Return the (X, Y) coordinate for the center point of the cell that contains the specified text.  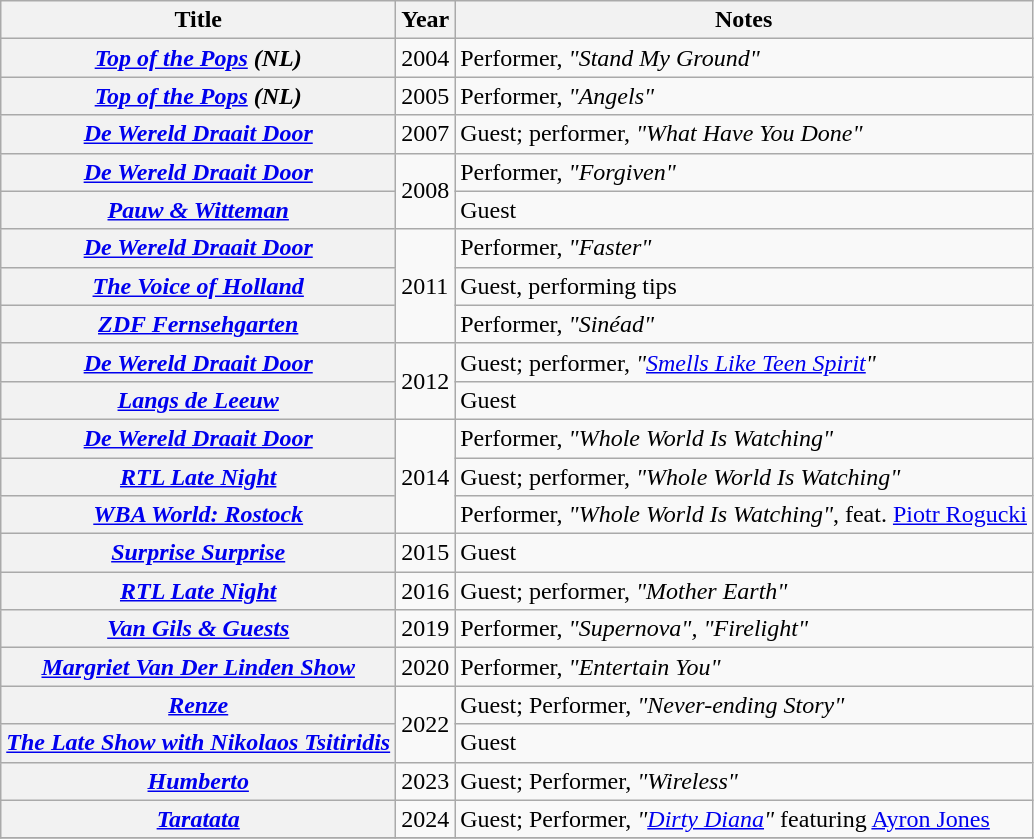
2014 (426, 476)
2004 (426, 58)
2008 (426, 191)
Renze (198, 705)
Performer, "Faster" (744, 248)
Van Gils & Guests (198, 629)
Performer, "Whole World Is Watching", feat. Piotr Rogucki (744, 515)
Performer, "Whole World Is Watching" (744, 438)
Pauw & Witteman (198, 210)
Margriet Van Der Linden Show (198, 667)
Guest; performer, "Whole World Is Watching" (744, 477)
2020 (426, 667)
Guest; performer, "What Have You Done" (744, 134)
2022 (426, 724)
2015 (426, 553)
Guest; Performer, "Wireless" (744, 781)
Performer, "Stand My Ground" (744, 58)
Guest; performer, "Mother Earth" (744, 591)
Performer, "Forgiven" (744, 172)
The Voice of Holland (198, 286)
Langs de Leeuw (198, 400)
Performer, "Sinéad" (744, 324)
Humberto (198, 781)
Guest, performing tips (744, 286)
2019 (426, 629)
Guest; Performer, "Never-ending Story" (744, 705)
Title (198, 20)
Performer, "Entertain You" (744, 667)
2016 (426, 591)
Guest; performer, "Smells Like Teen Spirit" (744, 362)
Notes (744, 20)
2012 (426, 381)
2005 (426, 96)
Year (426, 20)
2024 (426, 819)
Taratata (198, 819)
Performer, "Supernova", "Firelight" (744, 629)
2011 (426, 286)
2023 (426, 781)
2007 (426, 134)
Performer, "Angels" (744, 96)
The Late Show with Nikolaos Tsitiridis (198, 743)
ZDF Fernsehgarten (198, 324)
WBA World: Rostock (198, 515)
Guest; Performer, "Dirty Diana" featuring Ayron Jones (744, 819)
Surprise Surprise (198, 553)
